Detect which cell encompasses the target text, then output its [x, y] center coordinate. 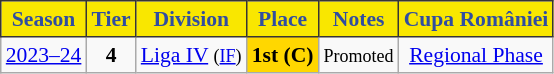
1st (C) [283, 55]
2023–24 [44, 55]
Notes [359, 19]
Place [283, 19]
Liga IV (IF) [192, 55]
Tier [110, 19]
Promoted [359, 55]
Division [192, 19]
Regional Phase [476, 55]
4 [110, 55]
Cupa României [476, 19]
Season [44, 19]
